Detect which cell encompasses the target text, then output its [X, Y] center coordinate. 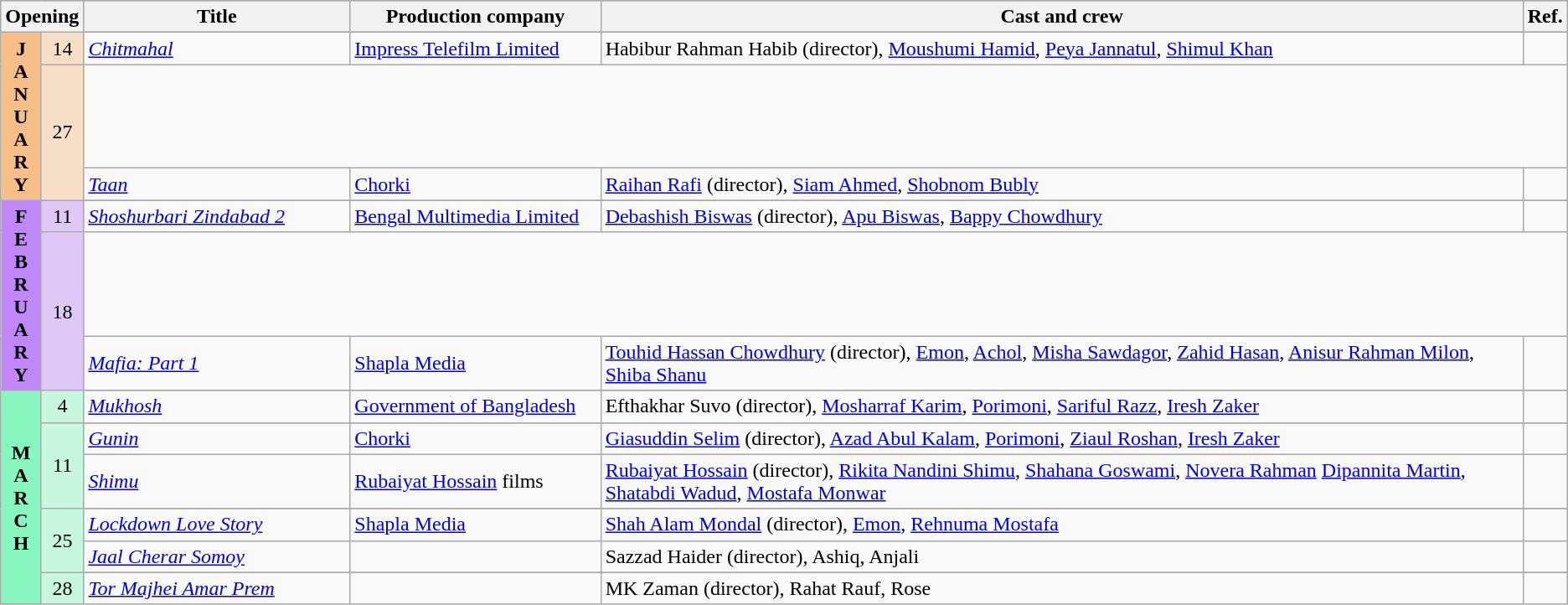
18 [62, 312]
Mukhosh [217, 406]
Efthakhar Suvo (director), Mosharraf Karim, Porimoni, Sariful Razz, Iresh Zaker [1062, 406]
Lockdown Love Story [217, 525]
Bengal Multimedia Limited [476, 216]
Habibur Rahman Habib (director), Moushumi Hamid, Peya Jannatul, Shimul Khan [1062, 49]
FEBRUARY [22, 295]
Shimu [217, 481]
Shah Alam Mondal (director), Emon, Rehnuma Mostafa [1062, 525]
Shoshurbari Zindabad 2 [217, 216]
Rubaiyat Hossain films [476, 481]
Mafia: Part 1 [217, 364]
Touhid Hassan Chowdhury (director), Emon, Achol, Misha Sawdagor, Zahid Hasan, Anisur Rahman Milon, Shiba Shanu [1062, 364]
Government of Bangladesh [476, 406]
Title [217, 17]
28 [62, 588]
Impress Telefilm Limited [476, 49]
Cast and crew [1062, 17]
27 [62, 132]
Sazzad Haider (director), Ashiq, Anjali [1062, 556]
Gunin [217, 438]
Ref. [1545, 17]
25 [62, 540]
JANUARY [22, 116]
MARCH [22, 498]
Giasuddin Selim (director), Azad Abul Kalam, Porimoni, Ziaul Roshan, Iresh Zaker [1062, 438]
Taan [217, 184]
Opening [42, 17]
Rubaiyat Hossain (director), Rikita Nandini Shimu, Shahana Goswami, Novera Rahman Dipannita Martin, Shatabdi Wadud, Mostafa Monwar [1062, 481]
Raihan Rafi (director), Siam Ahmed, Shobnom Bubly [1062, 184]
Jaal Cherar Somoy [217, 556]
Debashish Biswas (director), Apu Biswas, Bappy Chowdhury [1062, 216]
4 [62, 406]
Chitmahal [217, 49]
Production company [476, 17]
14 [62, 49]
Tor Majhei Amar Prem [217, 588]
MK Zaman (director), Rahat Rauf, Rose [1062, 588]
